For the text-containing cell, return its midpoint in [X, Y] coordinate format. 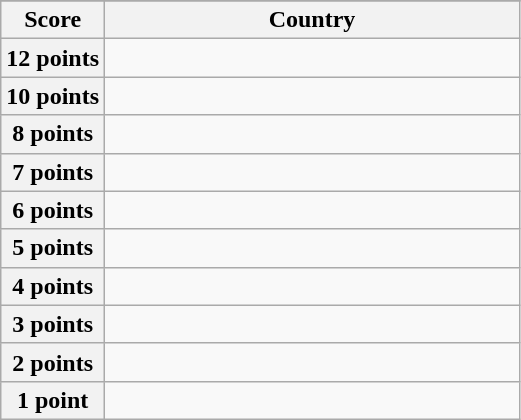
Score [53, 20]
3 points [53, 324]
4 points [53, 286]
12 points [53, 58]
2 points [53, 362]
6 points [53, 210]
8 points [53, 134]
5 points [53, 248]
10 points [53, 96]
1 point [53, 400]
Country [312, 20]
7 points [53, 172]
